Search for the cell housing the specified text and yield its (x, y) center coordinate. 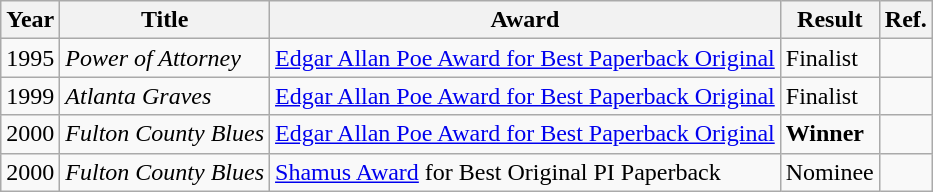
Power of Attorney (165, 58)
Winner (830, 134)
Award (526, 20)
1999 (30, 96)
1995 (30, 58)
Ref. (906, 20)
Shamus Award for Best Original PI Paperback (526, 172)
Nominee (830, 172)
Title (165, 20)
Result (830, 20)
Atlanta Graves (165, 96)
Year (30, 20)
